For the text-containing cell, return its midpoint in [X, Y] coordinate format. 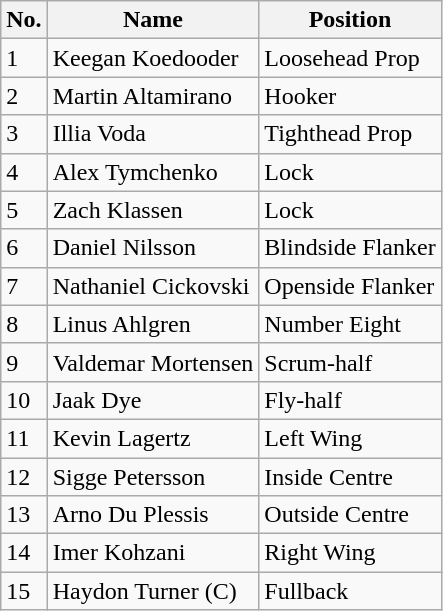
Number Eight [350, 324]
Alex Tymchenko [153, 172]
No. [24, 20]
Keegan Koedooder [153, 58]
3 [24, 134]
Outside Centre [350, 515]
Openside Flanker [350, 286]
Loosehead Prop [350, 58]
Right Wing [350, 553]
13 [24, 515]
Kevin Lagertz [153, 438]
Blindside Flanker [350, 248]
Scrum-half [350, 362]
Tighthead Prop [350, 134]
Name [153, 20]
Zach Klassen [153, 210]
Jaak Dye [153, 400]
Martin Altamirano [153, 96]
Inside Centre [350, 477]
Arno Du Plessis [153, 515]
Nathaniel Cickovski [153, 286]
12 [24, 477]
5 [24, 210]
Hooker [350, 96]
Fly-half [350, 400]
14 [24, 553]
Fullback [350, 591]
8 [24, 324]
Valdemar Mortensen [153, 362]
2 [24, 96]
Illia Voda [153, 134]
Position [350, 20]
Linus Ahlgren [153, 324]
10 [24, 400]
9 [24, 362]
Left Wing [350, 438]
4 [24, 172]
1 [24, 58]
7 [24, 286]
Haydon Turner (C) [153, 591]
11 [24, 438]
6 [24, 248]
15 [24, 591]
Daniel Nilsson [153, 248]
Sigge Petersson [153, 477]
Imer Kohzani [153, 553]
